Scan for the cell matching the given text and deliver its [X, Y] coordinate at center. 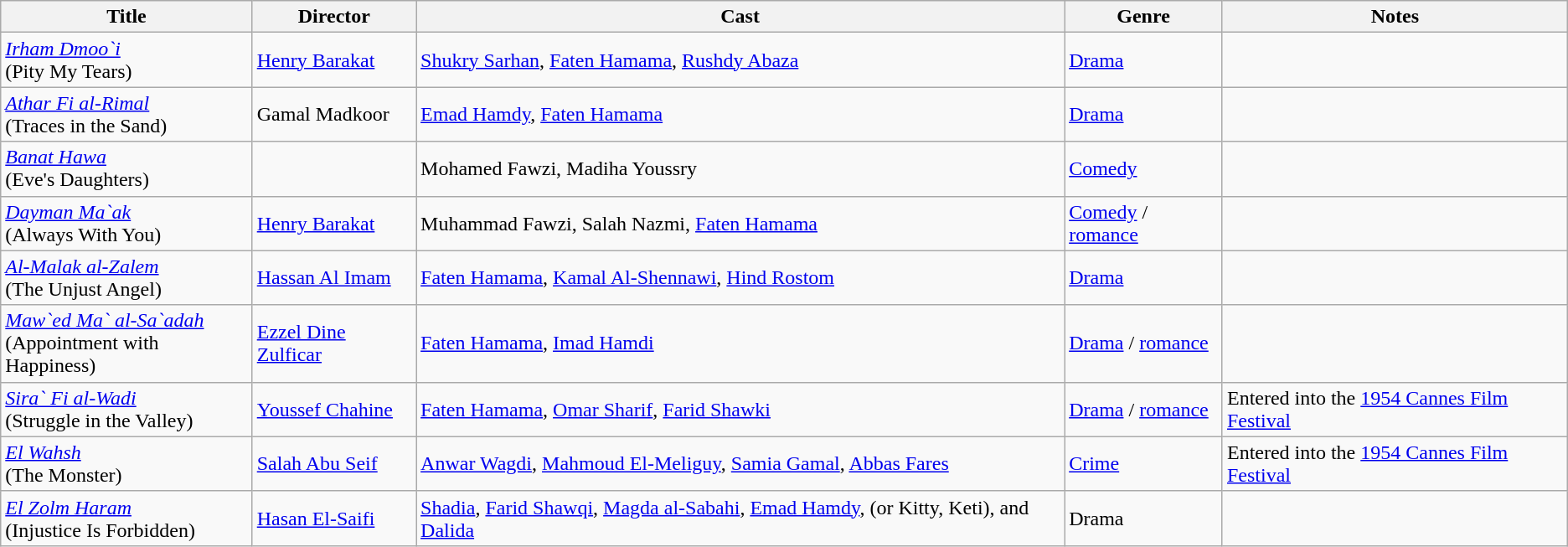
Anwar Wagdi, Mahmoud El-Meliguy, Samia Gamal, Abbas Fares [740, 464]
Faten Hamama, Omar Sharif, Farid Shawki [740, 409]
Al-Malak al-Zalem(The Unjust Angel) [126, 278]
Muhammad Fawzi, Salah Nazmi, Faten Hamama [740, 223]
Ezzel Dine Zulficar [333, 343]
Comedy [1144, 169]
Faten Hamama, Kamal Al-Shennawi, Hind Rostom [740, 278]
Crime [1144, 464]
El Wahsh(The Monster) [126, 464]
Emad Hamdy, Faten Hamama [740, 114]
El Zolm Haram(Injustice Is Forbidden) [126, 518]
Hassan Al Imam [333, 278]
Gamal Madkoor [333, 114]
Title [126, 17]
Shadia, Farid Shawqi, Magda al-Sabahi, Emad Hamdy, (or Kitty, Keti), and Dalida [740, 518]
Notes [1395, 17]
Dayman Ma`ak(Always With You) [126, 223]
Hasan El-Saifi [333, 518]
Shukry Sarhan, Faten Hamama, Rushdy Abaza [740, 60]
Sira` Fi al-Wadi(Struggle in the Valley) [126, 409]
Banat Hawa(Eve's Daughters) [126, 169]
Athar Fi al-Rimal(Traces in the Sand) [126, 114]
Director [333, 17]
Comedy / romance [1144, 223]
Irham Dmoo`i(Pity My Tears) [126, 60]
Maw`ed Ma` al-Sa`adah(Appointment with Happiness) [126, 343]
Youssef Chahine [333, 409]
Mohamed Fawzi, Madiha Youssry [740, 169]
Genre [1144, 17]
Faten Hamama, Imad Hamdi [740, 343]
Cast [740, 17]
Salah Abu Seif [333, 464]
